Locate the cell with the specified text and output its (x, y) center coordinate. 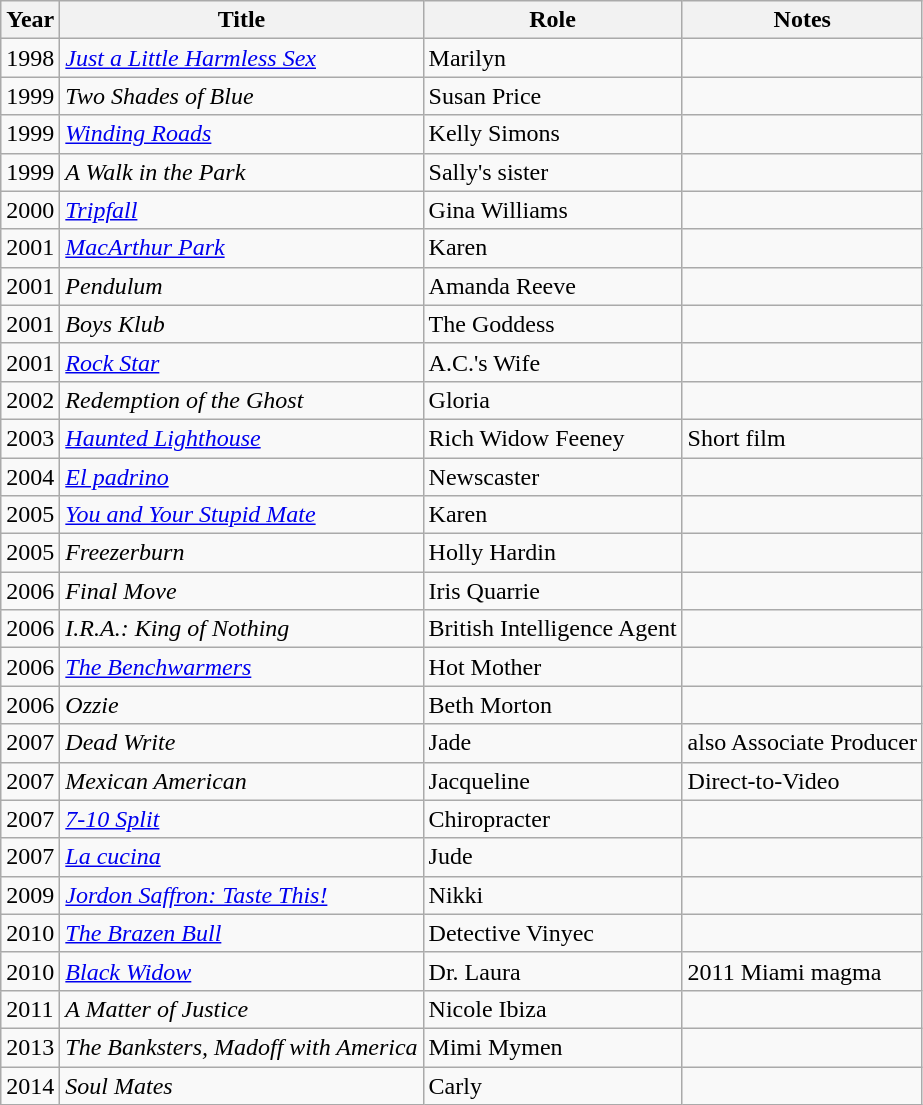
Black Widow (242, 971)
Year (30, 20)
Beth Morton (552, 705)
La cucina (242, 857)
Marilyn (552, 58)
Nikki (552, 895)
Haunted Lighthouse (242, 438)
Nicole Ibiza (552, 1009)
Jude (552, 857)
Chiropracter (552, 819)
MacArthur Park (242, 248)
Short film (802, 438)
Detective Vinyec (552, 933)
Jade (552, 743)
The Benchwarmers (242, 667)
I.R.A.: King of Nothing (242, 629)
Boys Klub (242, 324)
Jordon Saffron: Taste This! (242, 895)
Kelly Simons (552, 134)
Role (552, 20)
2004 (30, 477)
The Goddess (552, 324)
Amanda Reeve (552, 286)
Sally's sister (552, 172)
also Associate Producer (802, 743)
Rock Star (242, 362)
Mexican American (242, 781)
2002 (30, 400)
Direct-to-Video (802, 781)
Susan Price (552, 96)
Title (242, 20)
Soul Mates (242, 1085)
Gina Williams (552, 210)
A Matter of Justice (242, 1009)
British Intelligence Agent (552, 629)
7-10 Split (242, 819)
Hot Mother (552, 667)
2003 (30, 438)
1998 (30, 58)
Rich Widow Feeney (552, 438)
A Walk in the Park (242, 172)
Winding Roads (242, 134)
2013 (30, 1047)
The Brazen Bull (242, 933)
Newscaster (552, 477)
Holly Hardin (552, 553)
Jacqueline (552, 781)
A.C.'s Wife (552, 362)
Tripfall (242, 210)
2000 (30, 210)
Gloria (552, 400)
2009 (30, 895)
Ozzie (242, 705)
El padrino (242, 477)
Carly (552, 1085)
2011 (30, 1009)
Two Shades of Blue (242, 96)
The Banksters, Madoff with America (242, 1047)
Dr. Laura (552, 971)
2011 Miami magma (802, 971)
Final Move (242, 591)
Redemption of the Ghost (242, 400)
You and Your Stupid Mate (242, 515)
2014 (30, 1085)
Notes (802, 20)
Just a Little Harmless Sex (242, 58)
Mimi Mymen (552, 1047)
Pendulum (242, 286)
Freezerburn (242, 553)
Iris Quarrie (552, 591)
Dead Write (242, 743)
